Locate the cell with the specified text and output its (x, y) center coordinate. 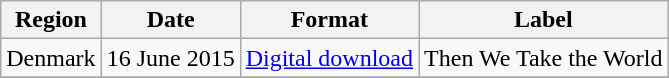
Then We Take the World (544, 58)
Denmark (51, 58)
Format (329, 20)
Region (51, 20)
Label (544, 20)
16 June 2015 (170, 58)
Date (170, 20)
Digital download (329, 58)
